Extract the [x, y] coordinate from the center of the cell holding the provided text.  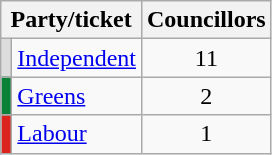
11 [206, 58]
Independent [77, 58]
Councillors [206, 20]
1 [206, 134]
Greens [77, 96]
Labour [77, 134]
2 [206, 96]
Party/ticket [72, 20]
